Return (x, y) of the center of cell containing provided text 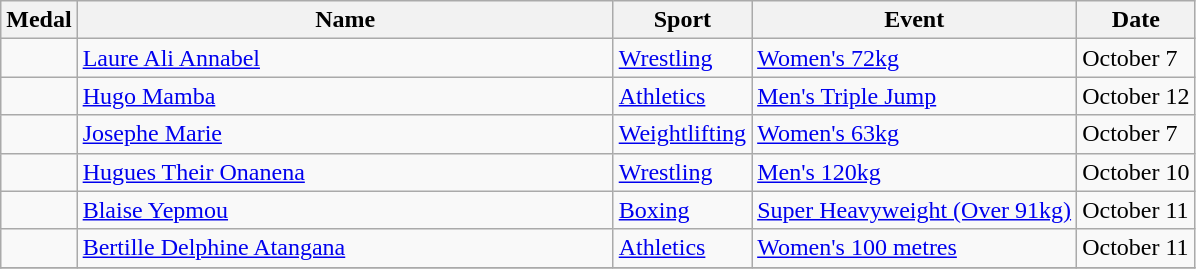
Women's 72kg (914, 58)
Weightlifting (682, 134)
October 12 (1136, 96)
Sport (682, 20)
Men's 120kg (914, 172)
Women's 63kg (914, 134)
Laure Ali Annabel (345, 58)
October 10 (1136, 172)
Medal (39, 20)
Super Heavyweight (Over 91kg) (914, 210)
Bertille Delphine Atangana (345, 248)
Boxing (682, 210)
Women's 100 metres (914, 248)
Hugues Their Onanena (345, 172)
Event (914, 20)
Josephe Marie (345, 134)
Men's Triple Jump (914, 96)
Name (345, 20)
Date (1136, 20)
Blaise Yepmou (345, 210)
Hugo Mamba (345, 96)
